Determine the (x, y) coordinate at the center of the cell enclosing the given text.  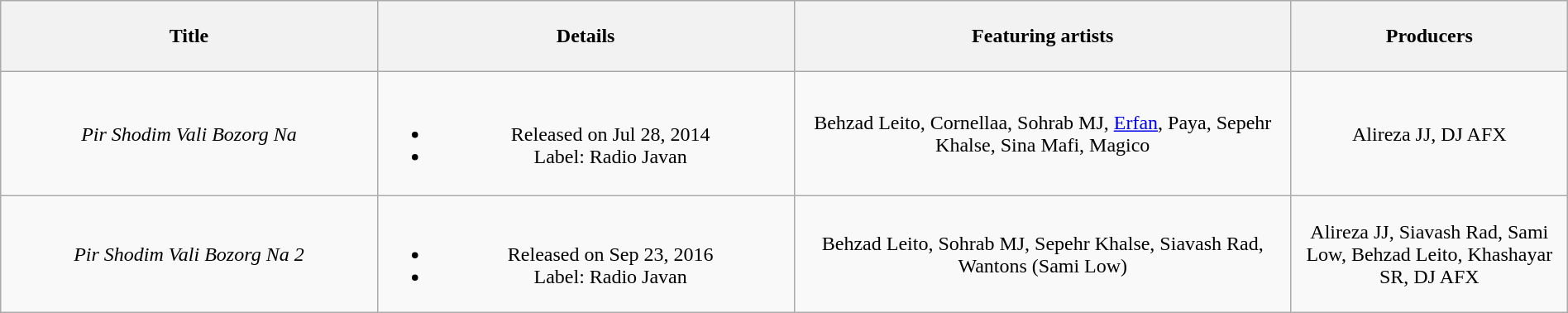
Title (189, 36)
Pir Shodim Vali Bozorg Na (189, 134)
Producers (1429, 36)
Alireza JJ, DJ AFX (1429, 134)
Behzad Leito, Sohrab MJ, Sepehr Khalse, Siavash Rad, Wantons (Sami Low) (1042, 254)
Released on Jul 28, 2014Label: Radio Javan (586, 134)
Details (586, 36)
Alireza JJ, Siavash Rad, Sami Low, Behzad Leito, Khashayar SR, DJ AFX (1429, 254)
Pir Shodim Vali Bozorg Na 2 (189, 254)
Behzad Leito, Cornellaa, Sohrab MJ, Erfan, Paya, Sepehr Khalse, Sina Mafi, Magico (1042, 134)
Released on Sep 23, 2016Label: Radio Javan (586, 254)
Featuring artists (1042, 36)
